Output the (X, Y) coordinate of the center of the cell containing the given text.  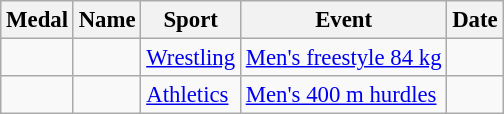
Name (107, 20)
Men's 400 m hurdles (343, 95)
Event (343, 20)
Wrestling (191, 58)
Date (475, 20)
Men's freestyle 84 kg (343, 58)
Athletics (191, 95)
Sport (191, 20)
Medal (38, 20)
